Identify which cell holds the provided text, then report its [x, y] central coordinate. 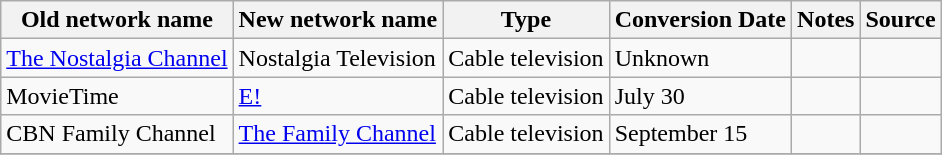
CBN Family Channel [117, 134]
September 15 [700, 134]
Type [526, 20]
E! [338, 96]
Nostalgia Television [338, 58]
New network name [338, 20]
Conversion Date [700, 20]
The Family Channel [338, 134]
Source [900, 20]
The Nostalgia Channel [117, 58]
MovieTime [117, 96]
Old network name [117, 20]
July 30 [700, 96]
Notes [826, 20]
Unknown [700, 58]
